Search for the cell housing the specified text and yield its [x, y] center coordinate. 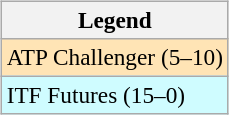
Legend [114, 20]
ATP Challenger (5–10) [114, 57]
ITF Futures (15–0) [114, 95]
